Identify which cell holds the provided text, then report its [x, y] central coordinate. 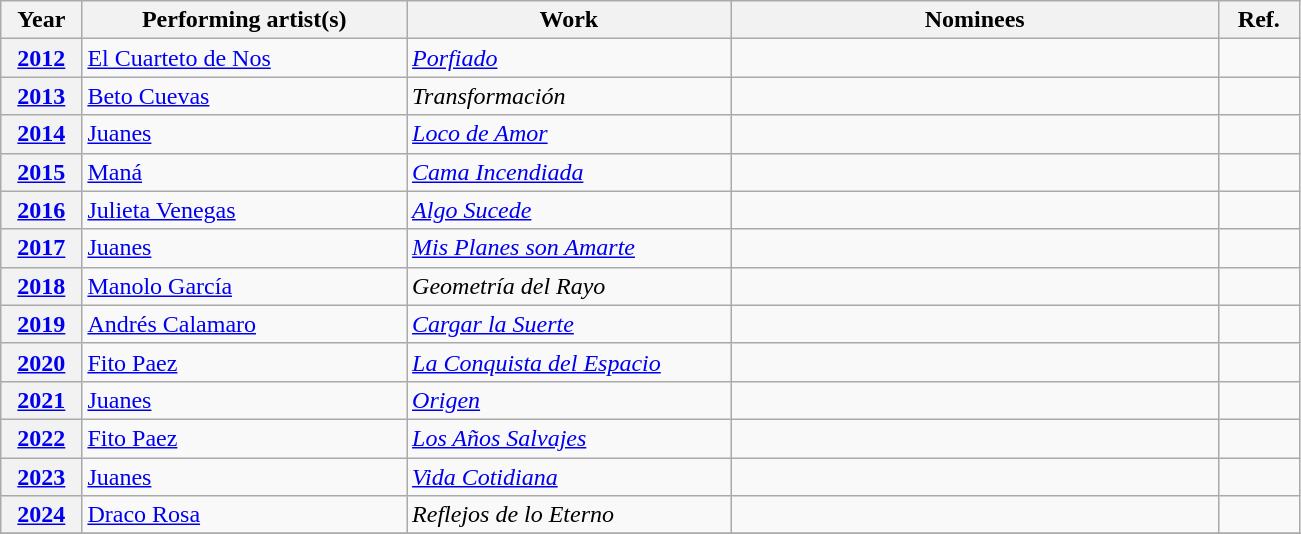
Ref. [1258, 20]
2016 [42, 210]
Origen [570, 400]
Loco de Amor [570, 134]
Geometría del Rayo [570, 286]
Performing artist(s) [244, 20]
2015 [42, 172]
2018 [42, 286]
Cargar la Suerte [570, 324]
Transformación [570, 96]
Cama Incendiada [570, 172]
El Cuarteto de Nos [244, 58]
La Conquista del Espacio [570, 362]
Vida Cotidiana [570, 477]
Andrés Calamaro [244, 324]
2022 [42, 438]
2017 [42, 248]
Year [42, 20]
Reflejos de lo Eterno [570, 515]
Nominees [974, 20]
Algo Sucede [570, 210]
2013 [42, 96]
Maná [244, 172]
Beto Cuevas [244, 96]
Mis Planes son Amarte [570, 248]
Draco Rosa [244, 515]
2020 [42, 362]
Julieta Venegas [244, 210]
2024 [42, 515]
2021 [42, 400]
2019 [42, 324]
2023 [42, 477]
Manolo García [244, 286]
Work [570, 20]
2014 [42, 134]
Porfiado [570, 58]
Los Años Salvajes [570, 438]
2012 [42, 58]
